Pinpoint the cell where the given text exists, returning its (X, Y) midpoint coordinate. 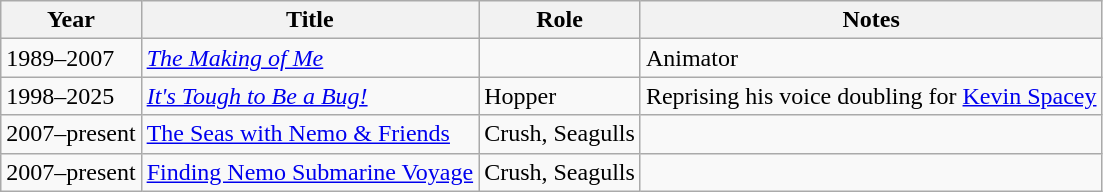
The Seas with Nemo & Friends (310, 134)
Title (310, 20)
The Making of Me (310, 58)
1989–2007 (71, 58)
Hopper (560, 96)
Finding Nemo Submarine Voyage (310, 172)
Animator (871, 58)
Year (71, 20)
Notes (871, 20)
Reprising his voice doubling for Kevin Spacey (871, 96)
It's Tough to Be a Bug! (310, 96)
1998–2025 (71, 96)
Role (560, 20)
